Scan for the cell matching the given text and deliver its [X, Y] coordinate at center. 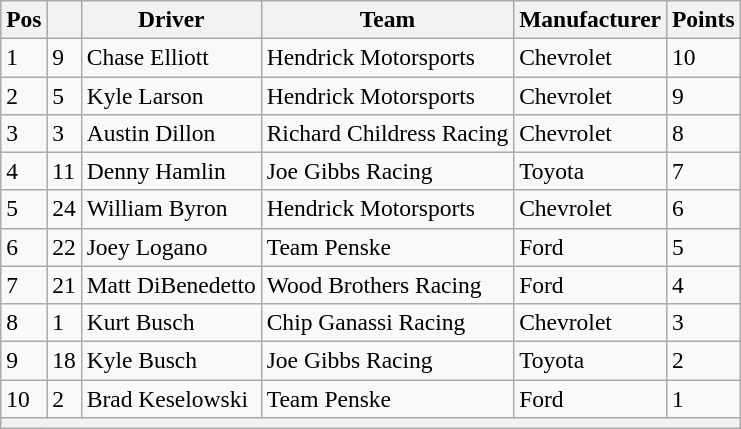
William Byron [171, 209]
Kyle Busch [171, 360]
24 [64, 209]
Manufacturer [590, 19]
Joey Logano [171, 247]
Austin Dillon [171, 133]
Denny Hamlin [171, 171]
Pos [24, 19]
Wood Brothers Racing [387, 285]
18 [64, 360]
Matt DiBenedetto [171, 285]
Kyle Larson [171, 95]
Driver [171, 19]
Chase Elliott [171, 57]
Team [387, 19]
11 [64, 171]
Brad Keselowski [171, 398]
Points [703, 19]
Richard Childress Racing [387, 133]
Chip Ganassi Racing [387, 322]
Kurt Busch [171, 322]
21 [64, 285]
22 [64, 247]
